Detect which cell encompasses the target text, then output its (X, Y) center coordinate. 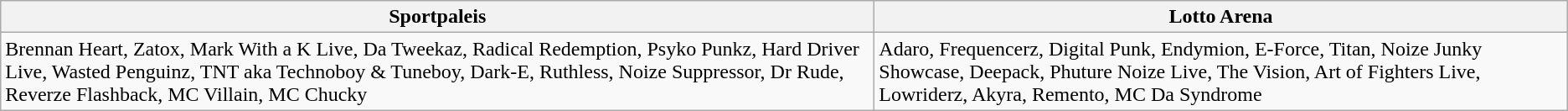
Sportpaleis (437, 17)
Lotto Arena (1221, 17)
